Return the [X, Y] coordinate for the center point of the cell that contains the specified text.  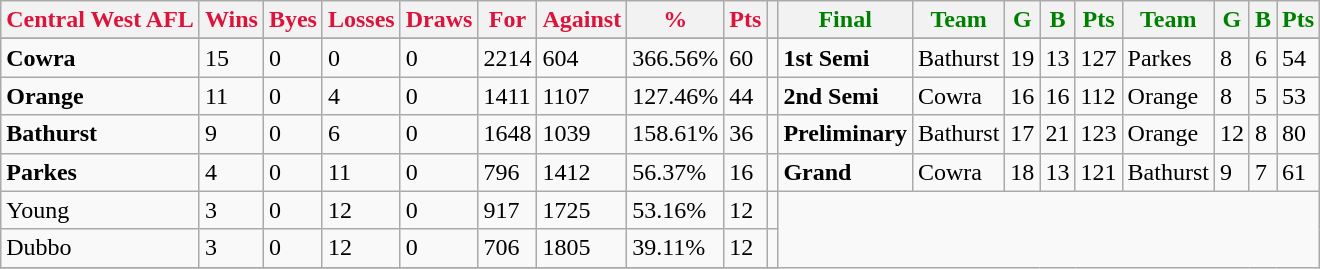
2214 [508, 58]
18 [1022, 172]
17 [1022, 134]
121 [1098, 172]
For [508, 20]
Final [846, 20]
54 [1298, 58]
21 [1058, 134]
604 [582, 58]
1412 [582, 172]
19 [1022, 58]
158.61% [676, 134]
127 [1098, 58]
127.46% [676, 96]
% [676, 20]
39.11% [676, 248]
Losses [361, 20]
366.56% [676, 58]
917 [508, 210]
Against [582, 20]
Preliminary [846, 134]
112 [1098, 96]
2nd Semi [846, 96]
706 [508, 248]
1725 [582, 210]
44 [746, 96]
56.37% [676, 172]
Byes [292, 20]
Grand [846, 172]
123 [1098, 134]
53 [1298, 96]
36 [746, 134]
Wins [231, 20]
61 [1298, 172]
1648 [508, 134]
1805 [582, 248]
Young [100, 210]
53.16% [676, 210]
796 [508, 172]
Dubbo [100, 248]
15 [231, 58]
1039 [582, 134]
1st Semi [846, 58]
60 [746, 58]
1107 [582, 96]
7 [1262, 172]
Draws [439, 20]
1411 [508, 96]
80 [1298, 134]
Central West AFL [100, 20]
5 [1262, 96]
